Locate the cell with the specified text and output its (X, Y) center coordinate. 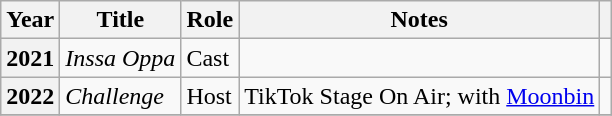
Year (30, 20)
Notes (420, 20)
Host (210, 96)
2021 (30, 58)
Inssa Oppa (120, 58)
Title (120, 20)
Challenge (120, 96)
2022 (30, 96)
TikTok Stage On Air; with Moonbin (420, 96)
Cast (210, 58)
Role (210, 20)
